From the cell containing the given text, extract its center point as [x, y] coordinate. 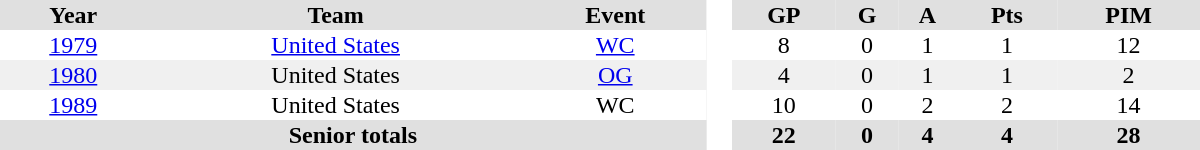
14 [1128, 105]
12 [1128, 45]
Senior totals [353, 135]
1989 [74, 105]
G [867, 15]
Pts [1008, 15]
8 [784, 45]
OG [616, 75]
10 [784, 105]
Event [616, 15]
Team [336, 15]
GP [784, 15]
22 [784, 135]
A [927, 15]
28 [1128, 135]
1980 [74, 75]
Year [74, 15]
1979 [74, 45]
PIM [1128, 15]
